Output the [X, Y] coordinate of the center of the cell containing the given text.  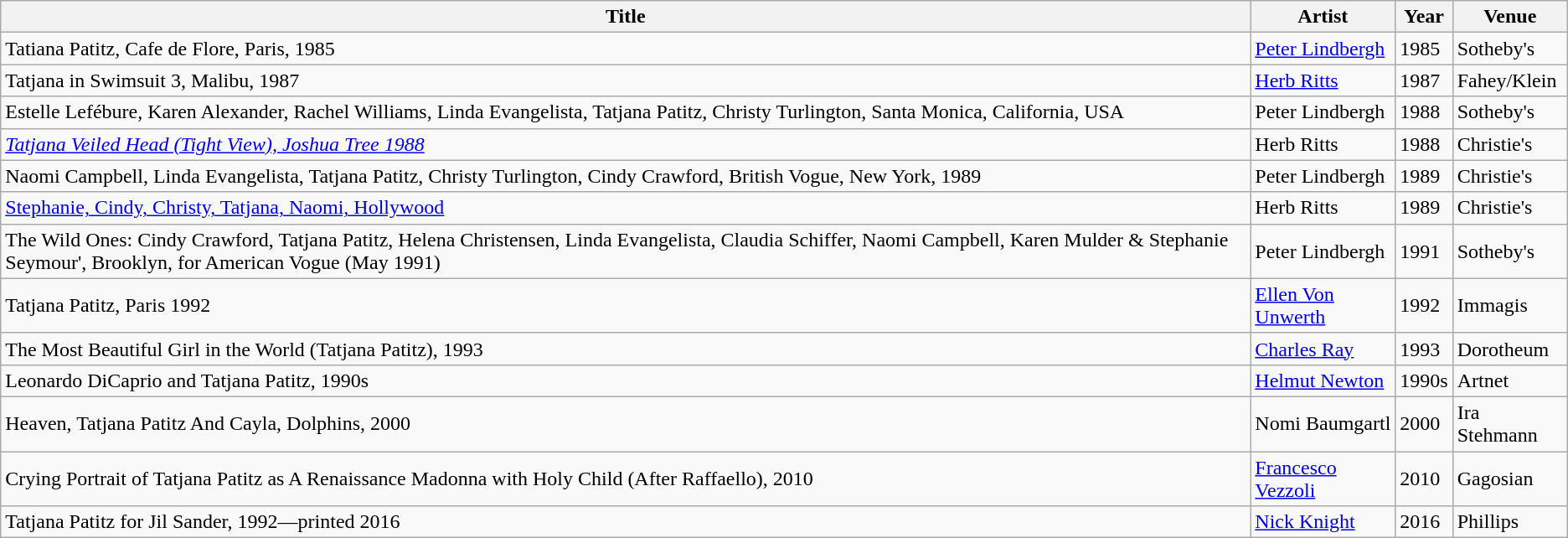
Fahey/Klein [1509, 80]
Dorotheum [1509, 349]
Tatjana in Swimsuit 3, Malibu, 1987 [626, 80]
Title [626, 17]
Helmut Newton [1323, 380]
Charles Ray [1323, 349]
1985 [1424, 49]
Leonardo DiCaprio and Tatjana Patitz, 1990s [626, 380]
1991 [1424, 251]
Estelle Lefébure, Karen Alexander, Rachel Williams, Linda Evangelista, Tatjana Patitz, Christy Turlington, Santa Monica, California, USA [626, 112]
1987 [1424, 80]
Nick Knight [1323, 522]
1992 [1424, 305]
2010 [1424, 478]
Artist [1323, 17]
Year [1424, 17]
2016 [1424, 522]
Stephanie, Cindy, Christy, Tatjana, Naomi, Hollywood [626, 208]
Phillips [1509, 522]
Tatiana Patitz, Cafe de Flore, Paris, 1985 [626, 49]
Crying Portrait of Tatjana Patitz as A Renaissance Madonna with Holy Child (After Raffaello), 2010 [626, 478]
Tatjana Patitz for Jil Sander, 1992—printed 2016 [626, 522]
Venue [1509, 17]
Francesco Vezzoli [1323, 478]
Tatjana Veiled Head (Tight View), Joshua Tree 1988 [626, 144]
Nomi Baumgartl [1323, 424]
Naomi Campbell, Linda Evangelista, Tatjana Patitz, Christy Turlington, Cindy Crawford, British Vogue, New York, 1989 [626, 176]
1990s [1424, 380]
Heaven, Tatjana Patitz And Cayla, Dolphins, 2000 [626, 424]
Ellen Von Unwerth [1323, 305]
Tatjana Patitz, Paris 1992 [626, 305]
2000 [1424, 424]
1993 [1424, 349]
Gagosian [1509, 478]
Immagis [1509, 305]
Artnet [1509, 380]
The Most Beautiful Girl in the World (Tatjana Patitz), 1993 [626, 349]
Ira Stehmann [1509, 424]
